Capture the cell that displays the provided text and extract its (X, Y) central coordinate. 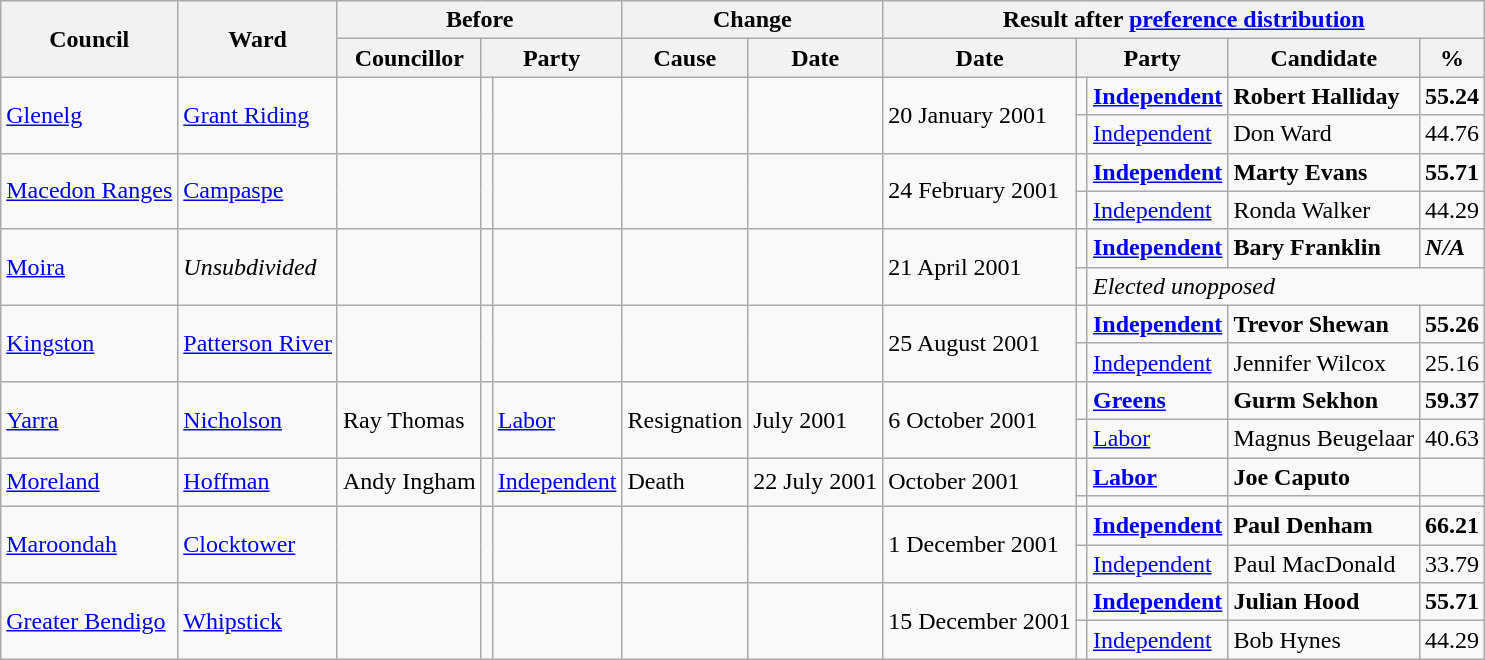
Clocktower (258, 545)
Kingston (90, 343)
66.21 (1452, 526)
40.63 (1452, 438)
Yarra (90, 419)
Moira (90, 267)
Result after preference distribution (1184, 20)
Elected unopposed (1286, 286)
Robert Halliday (1324, 96)
Hoffman (258, 482)
25.16 (1452, 362)
59.37 (1452, 400)
Julian Hood (1324, 602)
Maroondah (90, 545)
Ray Thomas (409, 419)
22 July 2001 (816, 482)
Magnus Beugelaar (1324, 438)
Trevor Shewan (1324, 324)
24 February 2001 (980, 191)
Cause (685, 58)
Patterson River (258, 343)
Council (90, 39)
Paul MacDonald (1324, 564)
Change (752, 20)
Greater Bendigo (90, 621)
Macedon Ranges (90, 191)
Grant Riding (258, 115)
Andy Ingham (409, 482)
Nicholson (258, 419)
1 December 2001 (980, 545)
Gurm Sekhon (1324, 400)
20 January 2001 (980, 115)
July 2001 (816, 419)
Whipstick (258, 621)
Moreland (90, 482)
44.76 (1452, 134)
Don Ward (1324, 134)
Campaspe (258, 191)
Candidate (1324, 58)
October 2001 (980, 482)
33.79 (1452, 564)
Paul Denham (1324, 526)
Glenelg (90, 115)
Joe Caputo (1324, 477)
15 December 2001 (980, 621)
Councillor (409, 58)
Before (479, 20)
Bary Franklin (1324, 248)
Ward (258, 39)
Resignation (685, 419)
% (1452, 58)
Marty Evans (1324, 172)
6 October 2001 (980, 419)
Bob Hynes (1324, 640)
55.26 (1452, 324)
55.24 (1452, 96)
21 April 2001 (980, 267)
Greens (1157, 400)
Jennifer Wilcox (1324, 362)
N/A (1452, 248)
25 August 2001 (980, 343)
Death (685, 482)
Ronda Walker (1324, 210)
Unsubdivided (258, 267)
